Search for the cell housing the specified text and yield its (X, Y) center coordinate. 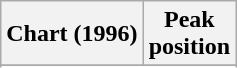
Chart (1996) (72, 34)
Peakposition (189, 34)
